For the text-containing cell, return its midpoint in (x, y) coordinate format. 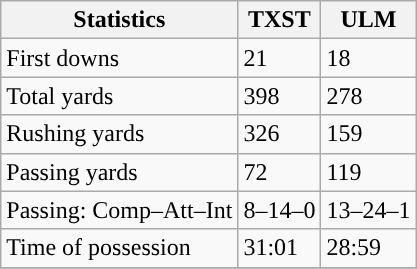
First downs (120, 58)
21 (280, 58)
326 (280, 134)
13–24–1 (368, 210)
72 (280, 172)
278 (368, 96)
159 (368, 134)
Rushing yards (120, 134)
Statistics (120, 20)
Time of possession (120, 248)
TXST (280, 20)
Passing yards (120, 172)
Passing: Comp–Att–Int (120, 210)
18 (368, 58)
28:59 (368, 248)
398 (280, 96)
8–14–0 (280, 210)
31:01 (280, 248)
ULM (368, 20)
119 (368, 172)
Total yards (120, 96)
